Find where the given text appears and provide that cell's center as (x, y) coordinate. 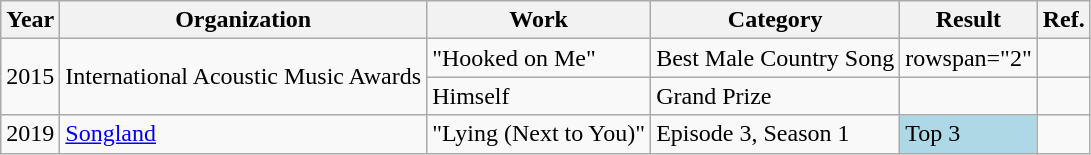
"Lying (Next to You)" (539, 134)
Category (776, 20)
Songland (244, 134)
Episode 3, Season 1 (776, 134)
rowspan="2" (969, 58)
Year (30, 20)
International Acoustic Music Awards (244, 77)
2015 (30, 77)
Top 3 (969, 134)
Work (539, 20)
Ref. (1064, 20)
Organization (244, 20)
Result (969, 20)
Best Male Country Song (776, 58)
2019 (30, 134)
Grand Prize (776, 96)
Himself (539, 96)
"Hooked on Me" (539, 58)
